For the text-containing cell, return its midpoint in [x, y] coordinate format. 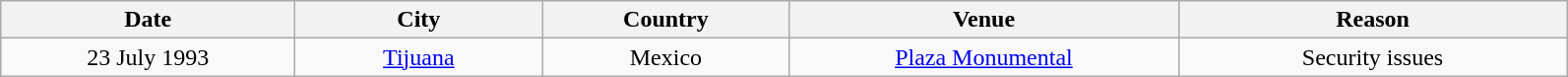
Date [148, 20]
Mexico [665, 57]
City [419, 20]
Plaza Monumental [984, 57]
Venue [984, 20]
Country [665, 20]
Reason [1372, 20]
Tijuana [419, 57]
Security issues [1372, 57]
23 July 1993 [148, 57]
